Output the [x, y] coordinate of the center of the cell containing the given text.  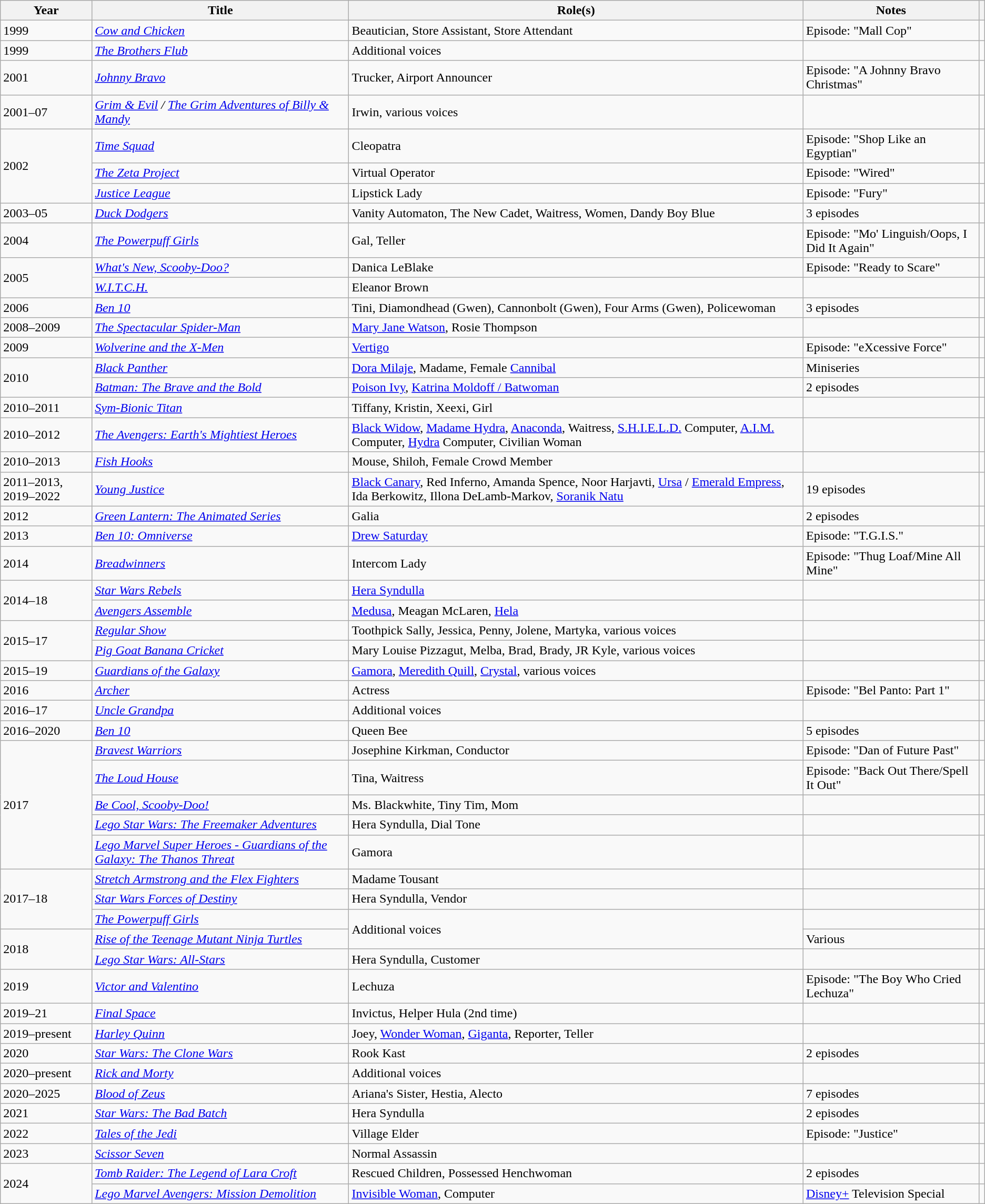
Miniseries [891, 368]
The Loud House [220, 777]
2010 [46, 378]
Episode: "Fury" [891, 193]
2002 [46, 166]
Danica LeBlake [576, 267]
Bravest Warriors [220, 751]
Episode: "Mall Cop" [891, 31]
Gamora [576, 852]
Scissor Seven [220, 1154]
Regular Show [220, 630]
Vertigo [576, 348]
Blood of Zeus [220, 1094]
Invisible Woman, Computer [576, 1193]
7 episodes [891, 1094]
Episode: "The Boy Who Cried Lechuza" [891, 986]
2004 [46, 240]
Episode: "T.G.I.S." [891, 536]
Disney+ Television Special [891, 1193]
Josephine Kirkman, Conductor [576, 751]
Episode: "Thug Loaf/Mine All Mine" [891, 563]
Tales of the Jedi [220, 1134]
Hera Syndulla, Dial Tone [576, 825]
Drew Saturday [576, 536]
Queen Bee [576, 731]
Cow and Chicken [220, 31]
2019–21 [46, 1013]
Episode: "Mo' Linguish/Oops, I Did It Again" [891, 240]
Final Space [220, 1013]
Victor and Valentino [220, 986]
Pig Goat Banana Cricket [220, 650]
Star Wars Rebels [220, 590]
Episode: "Shop Like an Egyptian" [891, 146]
2019–present [46, 1034]
2024 [46, 1183]
2015–17 [46, 640]
The Brothers Flub [220, 50]
Galia [576, 516]
2020–present [46, 1074]
Cleopatra [576, 146]
2017 [46, 805]
Episode: "Bel Panto: Part 1" [891, 691]
Young Justice [220, 489]
Lego Star Wars: All-Stars [220, 959]
2013 [46, 536]
Breadwinners [220, 563]
Episode: "Dan of Future Past" [891, 751]
Ben 10: Omniverse [220, 536]
Invictus, Helper Hula (2nd time) [576, 1013]
2014 [46, 563]
Tomb Raider: The Legend of Lara Croft [220, 1173]
2008–2009 [46, 328]
Grim & Evil / The Grim Adventures of Billy & Mandy [220, 112]
Duck Dodgers [220, 213]
2014–18 [46, 600]
Irwin, various voices [576, 112]
5 episodes [891, 731]
Lego Marvel Super Heroes - Guardians of the Galaxy: The Thanos Threat [220, 852]
Rook Kast [576, 1054]
Harley Quinn [220, 1034]
The Spectacular Spider-Man [220, 328]
Be Cool, Scooby-Doo! [220, 805]
W.I.T.C.H. [220, 287]
Time Squad [220, 146]
Trucker, Airport Announcer [576, 78]
2020 [46, 1054]
2006 [46, 308]
Gal, Teller [576, 240]
2001–07 [46, 112]
2020–2025 [46, 1094]
2016–17 [46, 711]
Virtual Operator [576, 173]
Lego Marvel Avengers: Mission Demolition [220, 1193]
2010–2011 [46, 408]
Tina, Waitress [576, 777]
Tiffany, Kristin, Xeexi, Girl [576, 408]
Fish Hooks [220, 462]
2003–05 [46, 213]
Avengers Assemble [220, 610]
Episode: "Wired" [891, 173]
Mouse, Shiloh, Female Crowd Member [576, 462]
2010–2012 [46, 434]
Toothpick Sally, Jessica, Penny, Jolene, Martyka, various voices [576, 630]
Role(s) [576, 11]
Joey, Wonder Woman, Giganta, Reporter, Teller [576, 1034]
Stretch Armstrong and the Flex Fighters [220, 879]
The Avengers: Earth's Mightiest Heroes [220, 434]
Notes [891, 11]
2016–2020 [46, 731]
Lipstick Lady [576, 193]
Poison Ivy, Katrina Moldoff / Batwoman [576, 388]
Archer [220, 691]
What's New, Scooby-Doo? [220, 267]
Rick and Morty [220, 1074]
Ms. Blackwhite, Tiny Tim, Mom [576, 805]
Wolverine and the X-Men [220, 348]
2018 [46, 949]
2012 [46, 516]
Village Elder [576, 1134]
Guardians of the Galaxy [220, 671]
Dora Milaje, Madame, Female Cannibal [576, 368]
Mary Louise Pizzagut, Melba, Brad, Brady, JR Kyle, various voices [576, 650]
Normal Assassin [576, 1154]
2015–19 [46, 671]
2023 [46, 1154]
Green Lantern: The Animated Series [220, 516]
Episode: "Back Out There/Spell It Out" [891, 777]
2010–2013 [46, 462]
Hera Syndulla, Vendor [576, 899]
Lechuza [576, 986]
Ariana's Sister, Hestia, Alecto [576, 1094]
Sym-Bionic Titan [220, 408]
Rise of the Teenage Mutant Ninja Turtles [220, 939]
Star Wars: The Bad Batch [220, 1114]
Various [891, 939]
Justice League [220, 193]
Episode: "A Johnny Bravo Christmas" [891, 78]
Year [46, 11]
Title [220, 11]
Eleanor Brown [576, 287]
The Zeta Project [220, 173]
2016 [46, 691]
Lego Star Wars: The Freemaker Adventures [220, 825]
2022 [46, 1134]
2005 [46, 277]
Medusa, Meagan McLaren, Hela [576, 610]
Tini, Diamondhead (Gwen), Cannonbolt (Gwen), Four Arms (Gwen), Policewoman [576, 308]
Episode: "eXcessive Force" [891, 348]
Uncle Grandpa [220, 711]
Batman: The Brave and the Bold [220, 388]
Johnny Bravo [220, 78]
2009 [46, 348]
2011–2013, 2019–2022 [46, 489]
Gamora, Meredith Quill, Crystal, various voices [576, 671]
Intercom Lady [576, 563]
Star Wars Forces of Destiny [220, 899]
2019 [46, 986]
Actress [576, 691]
2001 [46, 78]
Beautician, Store Assistant, Store Attendant [576, 31]
Mary Jane Watson, Rosie Thompson [576, 328]
Episode: "Justice" [891, 1134]
Vanity Automaton, The New Cadet, Waitress, Women, Dandy Boy Blue [576, 213]
Hera Syndulla, Customer [576, 959]
Episode: "Ready to Scare" [891, 267]
19 episodes [891, 489]
Black Canary, Red Inferno, Amanda Spence, Noor Harjavti, Ursa / Emerald Empress, Ida Berkowitz, Illona DeLamb-Markov, Soranik Natu [576, 489]
Black Widow, Madame Hydra, Anaconda, Waitress, S.H.I.E.L.D. Computer, A.I.M. Computer, Hydra Computer, Civilian Woman [576, 434]
Madame Tousant [576, 879]
2021 [46, 1114]
Star Wars: The Clone Wars [220, 1054]
2017–18 [46, 899]
Black Panther [220, 368]
Rescued Children, Possessed Henchwoman [576, 1173]
